Find where the given text appears and provide that cell's center as (X, Y) coordinate. 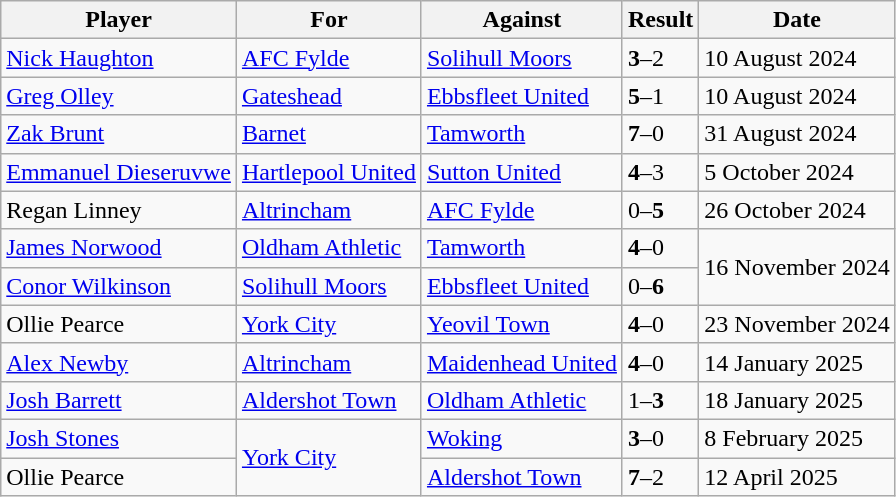
Gateshead (328, 96)
23 November 2024 (797, 324)
16 November 2024 (797, 267)
Barnet (328, 134)
Greg Olley (119, 96)
26 October 2024 (797, 210)
8 February 2025 (797, 438)
3–0 (660, 438)
Yeovil Town (522, 324)
7–0 (660, 134)
James Norwood (119, 248)
31 August 2024 (797, 134)
Date (797, 20)
7–2 (660, 477)
Sutton United (522, 172)
0–5 (660, 210)
1–3 (660, 400)
0–6 (660, 286)
Regan Linney (119, 210)
3–2 (660, 58)
Emmanuel Dieseruvwe (119, 172)
Player (119, 20)
5–1 (660, 96)
For (328, 20)
12 April 2025 (797, 477)
5 October 2024 (797, 172)
18 January 2025 (797, 400)
Result (660, 20)
Hartlepool United (328, 172)
Josh Barrett (119, 400)
14 January 2025 (797, 362)
Woking (522, 438)
Maidenhead United (522, 362)
Josh Stones (119, 438)
Nick Haughton (119, 58)
Conor Wilkinson (119, 286)
Against (522, 20)
Alex Newby (119, 362)
4–3 (660, 172)
Zak Brunt (119, 134)
